Search for the cell housing the specified text and yield its (x, y) center coordinate. 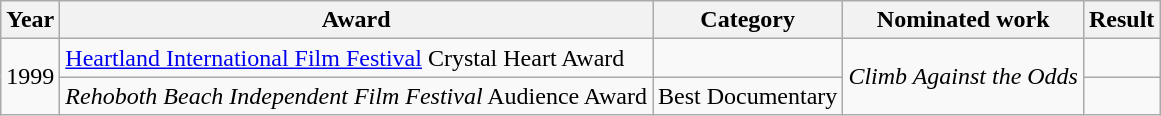
Nominated work (964, 20)
Heartland International Film Festival Crystal Heart Award (356, 58)
Award (356, 20)
Category (747, 20)
Year (30, 20)
1999 (30, 77)
Result (1121, 20)
Best Documentary (747, 96)
Rehoboth Beach Independent Film Festival Audience Award (356, 96)
Climb Against the Odds (964, 77)
